Extract the [X, Y] coordinate from the center of the cell holding the provided text.  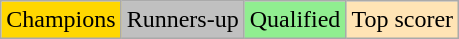
Champions [61, 20]
Qualified [295, 20]
Top scorer [402, 20]
Runners-up [182, 20]
